Locate the cell with the specified text and output its [X, Y] center coordinate. 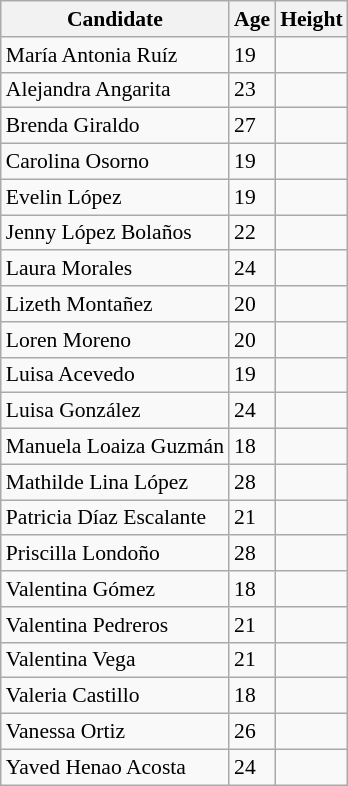
Valeria Castillo [115, 696]
María Antonia Ruíz [115, 55]
Laura Morales [115, 269]
Mathilde Lina López [115, 482]
Manuela Loaiza Guzmán [115, 447]
26 [252, 732]
Jenny López Bolaños [115, 233]
Priscilla Londoño [115, 554]
Valentina Gómez [115, 589]
Carolina Osorno [115, 162]
27 [252, 126]
Lizeth Montañez [115, 304]
Patricia Díaz Escalante [115, 518]
Luisa Acevedo [115, 375]
22 [252, 233]
Yaved Henao Acosta [115, 767]
Loren Moreno [115, 340]
Evelin López [115, 197]
Luisa González [115, 411]
Alejandra Angarita [115, 90]
Brenda Giraldo [115, 126]
Valentina Vega [115, 660]
Height [311, 19]
Age [252, 19]
Vanessa Ortiz [115, 732]
Candidate [115, 19]
Valentina Pedreros [115, 625]
23 [252, 90]
